Return [X, Y] of the center of cell containing provided text 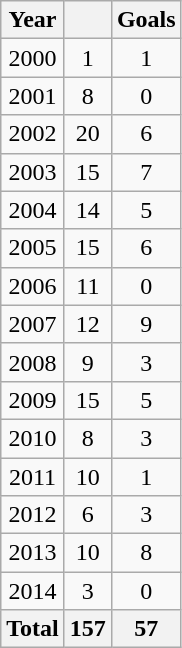
2004 [33, 210]
2006 [33, 286]
157 [88, 629]
Goals [146, 20]
2007 [33, 324]
2000 [33, 58]
11 [88, 286]
2014 [33, 591]
Year [33, 20]
2001 [33, 96]
2009 [33, 400]
20 [88, 134]
7 [146, 172]
2002 [33, 134]
2011 [33, 477]
14 [88, 210]
12 [88, 324]
2005 [33, 248]
2013 [33, 553]
2010 [33, 438]
Total [33, 629]
2012 [33, 515]
57 [146, 629]
2008 [33, 362]
2003 [33, 172]
